Return the (X, Y) coordinate for the center point of the cell that contains the specified text.  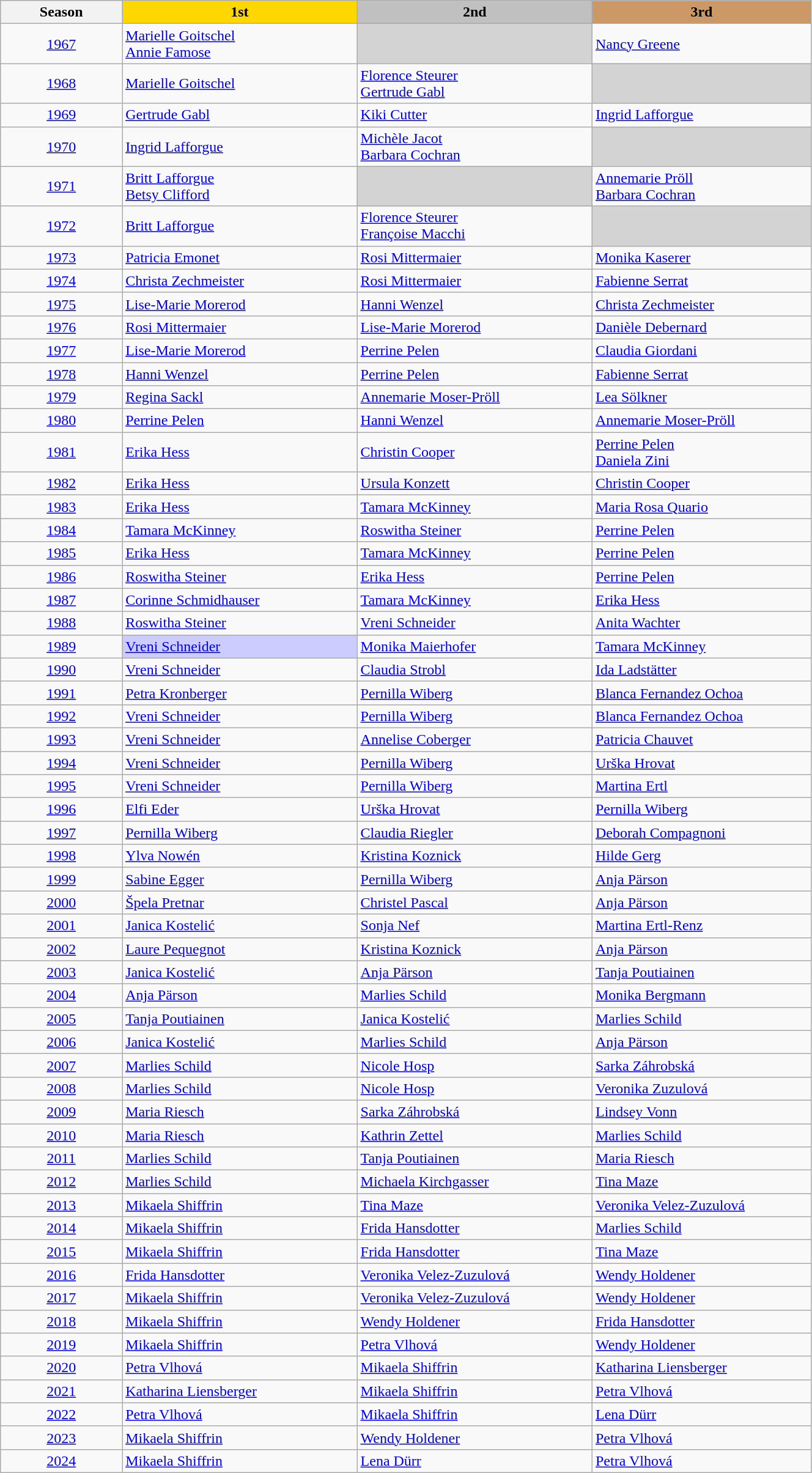
Laure Pequegnot (240, 949)
Anita Wachter (701, 623)
Gertrude Gabl (240, 115)
1986 (61, 577)
Claudia Strobl (474, 670)
Ylva Nowén (240, 856)
Britt Lafforgue Betsy Clifford (240, 186)
2006 (61, 1042)
1978 (61, 374)
2nd (474, 12)
3rd (701, 12)
1991 (61, 693)
2014 (61, 1228)
1995 (61, 786)
1987 (61, 600)
Claudia Riegler (474, 833)
2010 (61, 1135)
1984 (61, 530)
Florence Steurer Françoise Macchi (474, 226)
Lea Sölkner (701, 397)
Annelise Coberger (474, 739)
2002 (61, 949)
1979 (61, 397)
Michaela Kirchgasser (474, 1182)
1974 (61, 281)
1977 (61, 350)
Petra Kronberger (240, 693)
Monika Kaserer (701, 257)
Lindsey Vonn (701, 1112)
2015 (61, 1252)
Regina Sackl (240, 397)
Martina Ertl (701, 786)
2013 (61, 1205)
2000 (61, 903)
Martina Ertl-Renz (701, 926)
2008 (61, 1088)
Christel Pascal (474, 903)
Corinne Schmidhauser (240, 600)
Kathrin Zettel (474, 1135)
Špela Pretnar (240, 903)
2011 (61, 1159)
1972 (61, 226)
2016 (61, 1275)
Michèle Jacot Barbara Cochran (474, 147)
2009 (61, 1112)
Sonja Nef (474, 926)
Elfi Eder (240, 810)
1997 (61, 833)
2020 (61, 1368)
1990 (61, 670)
1967 (61, 44)
2018 (61, 1321)
Veronika Zuzulová (701, 1088)
Nancy Greene (701, 44)
2017 (61, 1298)
Monika Maierhofer (474, 646)
Florence Steurer Gertrude Gabl (474, 83)
Britt Lafforgue (240, 226)
1992 (61, 716)
1998 (61, 856)
Ida Ladstätter (701, 670)
2004 (61, 995)
Marielle Goitschel Annie Famose (240, 44)
2005 (61, 1019)
1996 (61, 810)
Ursula Konzett (474, 484)
1971 (61, 186)
1999 (61, 879)
2003 (61, 972)
1980 (61, 421)
Sabine Egger (240, 879)
1994 (61, 762)
Claudia Giordani (701, 350)
2019 (61, 1345)
1981 (61, 452)
1982 (61, 484)
Hilde Gerg (701, 856)
Marielle Goitschel (240, 83)
1975 (61, 304)
2001 (61, 926)
Annemarie Pröll Barbara Cochran (701, 186)
Maria Rosa Quario (701, 507)
1st (240, 12)
2022 (61, 1414)
Monika Bergmann (701, 995)
Patricia Emonet (240, 257)
2024 (61, 1461)
2023 (61, 1438)
Kiki Cutter (474, 115)
1988 (61, 623)
1973 (61, 257)
1968 (61, 83)
Perrine Pelen Daniela Zini (701, 452)
1970 (61, 147)
2007 (61, 1065)
1993 (61, 739)
Season (61, 12)
2021 (61, 1391)
Danièle Debernard (701, 327)
1989 (61, 646)
1969 (61, 115)
2012 (61, 1182)
1985 (61, 553)
1983 (61, 507)
1976 (61, 327)
Patricia Chauvet (701, 739)
Deborah Compagnoni (701, 833)
